Locate the cell with the specified text and output its (X, Y) center coordinate. 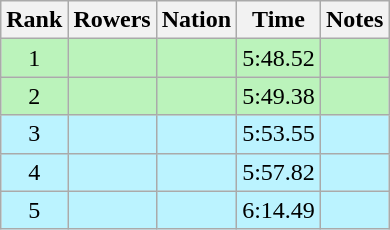
Rowers (112, 20)
5:49.38 (279, 96)
Notes (354, 20)
5 (34, 210)
2 (34, 96)
Time (279, 20)
Nation (196, 20)
3 (34, 134)
4 (34, 172)
5:57.82 (279, 172)
5:48.52 (279, 58)
5:53.55 (279, 134)
1 (34, 58)
Rank (34, 20)
6:14.49 (279, 210)
